Capture the cell that displays the provided text and extract its [X, Y] central coordinate. 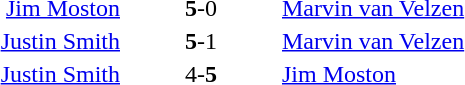
5-1 [200, 41]
